Extract the [x, y] coordinate from the center of the cell holding the provided text.  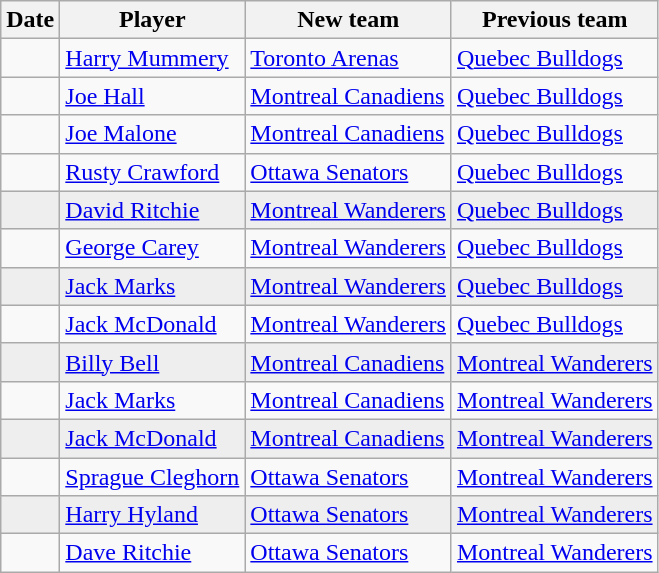
George Carey [152, 248]
Rusty Crawford [152, 172]
Joe Hall [152, 96]
Previous team [554, 20]
Date [30, 20]
Toronto Arenas [348, 58]
Billy Bell [152, 362]
David Ritchie [152, 210]
Dave Ritchie [152, 553]
Harry Hyland [152, 515]
Harry Mummery [152, 58]
Player [152, 20]
Joe Malone [152, 134]
Sprague Cleghorn [152, 477]
New team [348, 20]
